For the text-containing cell, return its midpoint in (X, Y) coordinate format. 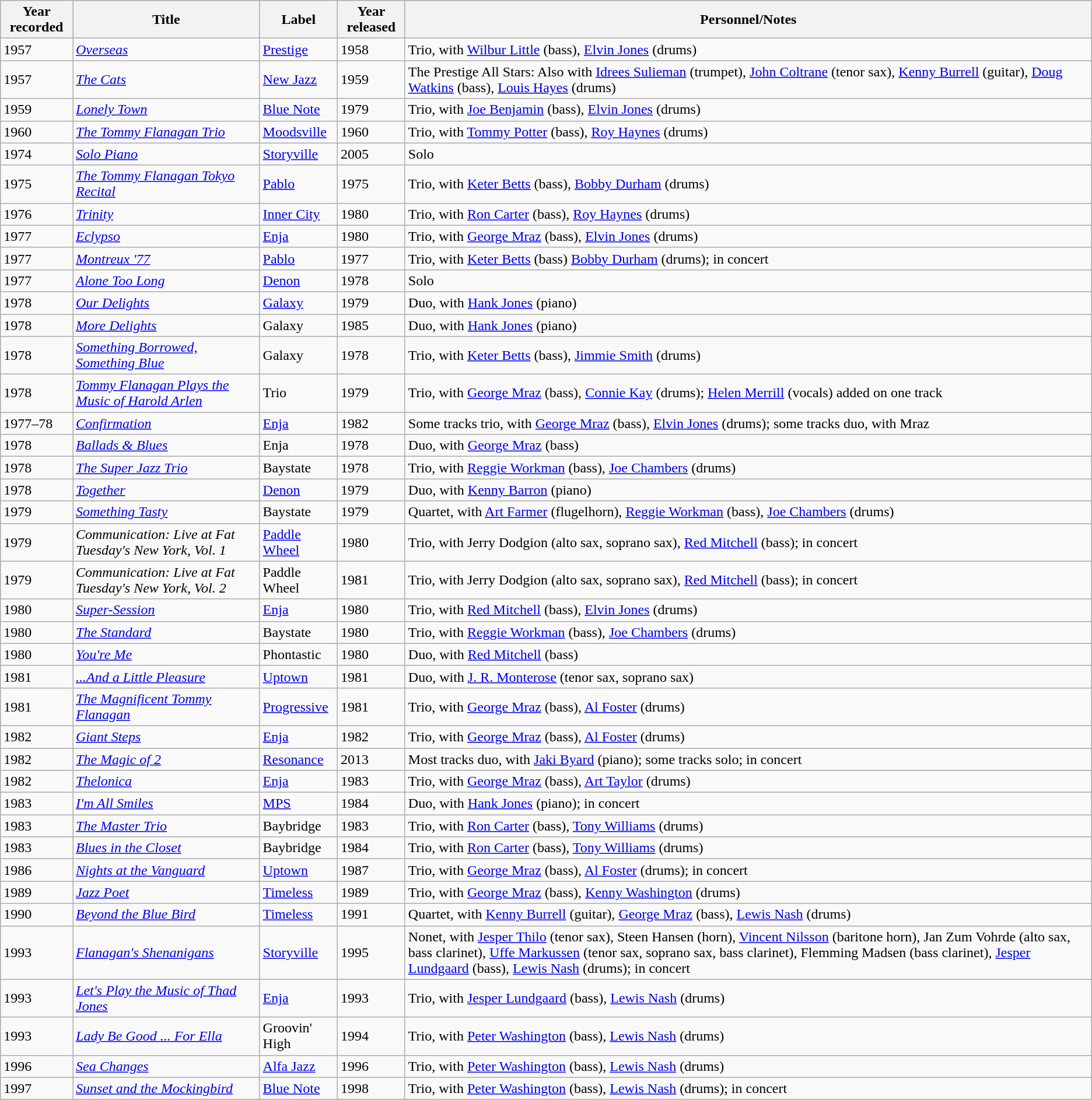
Trio, with George Mraz (bass), Kenny Washington (drums) (748, 892)
1990 (37, 915)
Groovin' High (299, 1036)
Quartet, with Kenny Burrell (guitar), George Mraz (bass), Lewis Nash (drums) (748, 915)
Trinity (166, 214)
Trio, with George Mraz (bass), Connie Kay (drums); Helen Merrill (vocals) added on one track (748, 393)
Title (166, 20)
1974 (37, 154)
New Jazz (299, 79)
Solo Piano (166, 154)
More Delights (166, 325)
Label (299, 20)
Let's Play the Music of Thad Jones (166, 999)
The Cats (166, 79)
1985 (372, 325)
Ballads & Blues (166, 446)
Together (166, 490)
Something Borrowed, Something Blue (166, 356)
Personnel/Notes (748, 20)
The Magnificent Tommy Flanagan (166, 707)
Trio, with Red Mitchell (bass), Elvin Jones (drums) (748, 610)
Communication: Live at Fat Tuesday's New York, Vol. 1 (166, 542)
Our Delights (166, 303)
Trio, with George Mraz (bass), Al Foster (drums); in concert (748, 870)
The Tommy Flanagan Tokyo Recital (166, 184)
Trio (299, 393)
1987 (372, 870)
Trio, with Joe Benjamin (bass), Elvin Jones (drums) (748, 110)
Eclypso (166, 236)
Tommy Flanagan Plays the Music of Harold Arlen (166, 393)
2005 (372, 154)
1997 (37, 1088)
Year recorded (37, 20)
Duo, with J. R. Monterose (tenor sax, soprano sax) (748, 677)
Thelonica (166, 782)
...And a Little Pleasure (166, 677)
Quartet, with Art Farmer (flugelhorn), Reggie Workman (bass), Joe Chambers (drums) (748, 512)
1998 (372, 1088)
Prestige (299, 50)
Jazz Poet (166, 892)
1994 (372, 1036)
Blues in the Closet (166, 848)
You're Me (166, 654)
The Master Trio (166, 826)
Trio, with George Mraz (bass), Elvin Jones (drums) (748, 236)
MPS (299, 804)
1977–78 (37, 423)
2013 (372, 759)
Inner City (299, 214)
Trio, with George Mraz (bass), Art Taylor (drums) (748, 782)
Sunset and the Mockingbird (166, 1088)
Moodsville (299, 132)
Super-Session (166, 610)
Trio, with Keter Betts (bass) Bobby Durham (drums); in concert (748, 258)
Giant Steps (166, 737)
Duo, with Red Mitchell (bass) (748, 654)
Trio, with Jesper Lundgaard (bass), Lewis Nash (drums) (748, 999)
Resonance (299, 759)
Alfa Jazz (299, 1066)
Lonely Town (166, 110)
Something Tasty (166, 512)
1991 (372, 915)
The Standard (166, 632)
Beyond the Blue Bird (166, 915)
The Super Jazz Trio (166, 468)
Most tracks duo, with Jaki Byard (piano); some tracks solo; in concert (748, 759)
1995 (372, 952)
The Magic of 2 (166, 759)
Trio, with Wilbur Little (bass), Elvin Jones (drums) (748, 50)
Nights at the Vanguard (166, 870)
Year released (372, 20)
Phontastic (299, 654)
Duo, with Hank Jones (piano); in concert (748, 804)
Communication: Live at Fat Tuesday's New York, Vol. 2 (166, 580)
Trio, with Ron Carter (bass), Roy Haynes (drums) (748, 214)
Flanagan's Shenanigans (166, 952)
Confirmation (166, 423)
Alone Too Long (166, 281)
The Tommy Flanagan Trio (166, 132)
Duo, with Kenny Barron (piano) (748, 490)
Duo, with George Mraz (bass) (748, 446)
Trio, with Peter Washington (bass), Lewis Nash (drums); in concert (748, 1088)
Trio, with Tommy Potter (bass), Roy Haynes (drums) (748, 132)
1986 (37, 870)
I'm All Smiles (166, 804)
Lady Be Good ... For Ella (166, 1036)
Trio, with Keter Betts (bass), Jimmie Smith (drums) (748, 356)
Some tracks trio, with George Mraz (bass), Elvin Jones (drums); some tracks duo, with Mraz (748, 423)
Sea Changes (166, 1066)
Trio, with Keter Betts (bass), Bobby Durham (drums) (748, 184)
Overseas (166, 50)
1958 (372, 50)
1976 (37, 214)
Montreux '77 (166, 258)
Progressive (299, 707)
